Return [X, Y] of the center of cell containing provided text 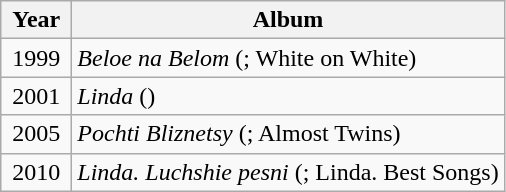
2010 [36, 172]
Album [288, 20]
Beloe na Belom (; White on White) [288, 58]
Pochti Bliznetsy (; Almost Twins) [288, 134]
Linda. Luchshie pesni (; Linda. Best Songs) [288, 172]
2005 [36, 134]
2001 [36, 96]
Year [36, 20]
Linda () [288, 96]
1999 [36, 58]
